Capture the cell that displays the provided text and extract its [X, Y] central coordinate. 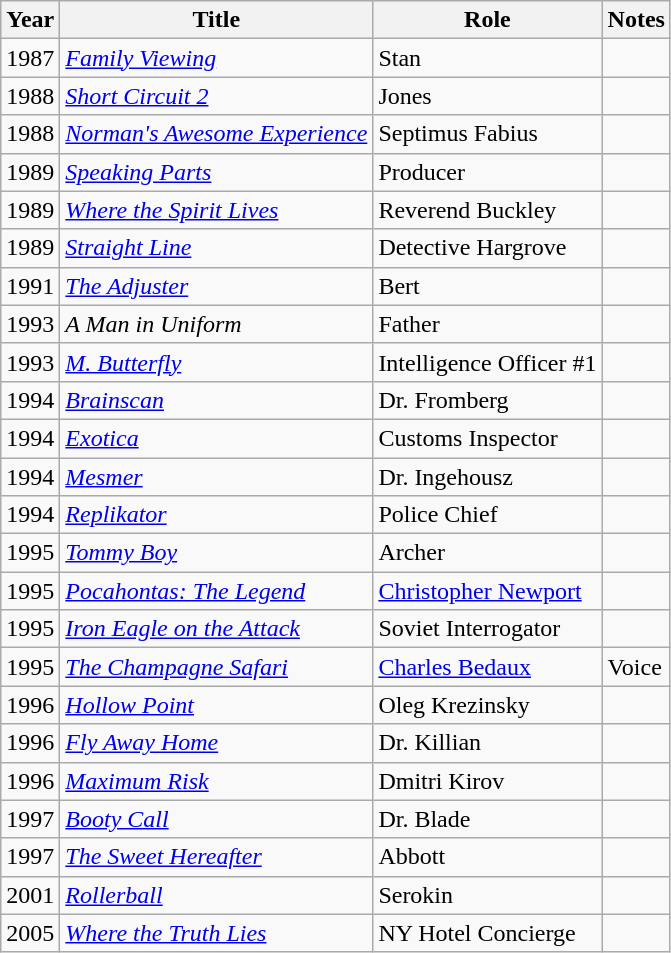
Family Viewing [216, 58]
Dr. Blade [488, 819]
Rollerball [216, 895]
The Sweet Hereafter [216, 857]
Booty Call [216, 819]
Notes [636, 20]
Producer [488, 172]
Father [488, 324]
A Man in Uniform [216, 324]
Pocahontas: The Legend [216, 591]
Dr. Killian [488, 743]
Role [488, 20]
Exotica [216, 438]
Voice [636, 667]
Abbott [488, 857]
Norman's Awesome Experience [216, 134]
Stan [488, 58]
Oleg Krezinsky [488, 705]
Intelligence Officer #1 [488, 362]
Police Chief [488, 515]
2005 [30, 933]
Speaking Parts [216, 172]
1991 [30, 286]
Mesmer [216, 477]
1987 [30, 58]
Straight Line [216, 248]
Replikator [216, 515]
Bert [488, 286]
The Champagne Safari [216, 667]
Septimus Fabius [488, 134]
Jones [488, 96]
Maximum Risk [216, 781]
NY Hotel Concierge [488, 933]
Tommy Boy [216, 553]
Dmitri Kirov [488, 781]
Charles Bedaux [488, 667]
Dr. Fromberg [488, 400]
Where the Spirit Lives [216, 210]
Serokin [488, 895]
Iron Eagle on the Attack [216, 629]
Reverend Buckley [488, 210]
Customs Inspector [488, 438]
Christopher Newport [488, 591]
M. Butterfly [216, 362]
The Adjuster [216, 286]
Title [216, 20]
Short Circuit 2 [216, 96]
Hollow Point [216, 705]
Archer [488, 553]
Brainscan [216, 400]
Where the Truth Lies [216, 933]
Year [30, 20]
Dr. Ingehousz [488, 477]
2001 [30, 895]
Soviet Interrogator [488, 629]
Detective Hargrove [488, 248]
Fly Away Home [216, 743]
